Capture the cell that displays the provided text and extract its (X, Y) central coordinate. 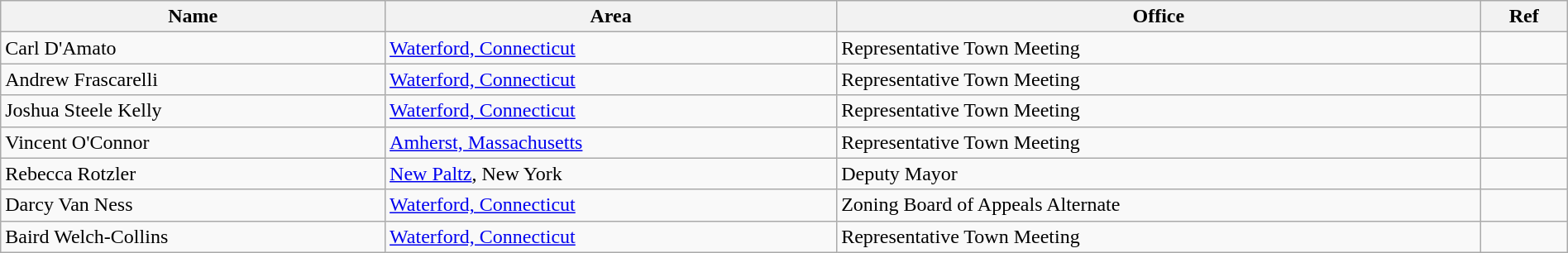
Amherst, Massachusetts (611, 142)
Rebecca Rotzler (194, 174)
Ref (1523, 17)
Area (611, 17)
New Paltz, New York (611, 174)
Zoning Board of Appeals Alternate (1159, 205)
Vincent O'Connor (194, 142)
Name (194, 17)
Darcy Van Ness (194, 205)
Joshua Steele Kelly (194, 111)
Andrew Frascarelli (194, 79)
Carl D'Amato (194, 48)
Office (1159, 17)
Deputy Mayor (1159, 174)
Baird Welch-Collins (194, 236)
